Extract the (X, Y) coordinate from the center of the cell holding the provided text.  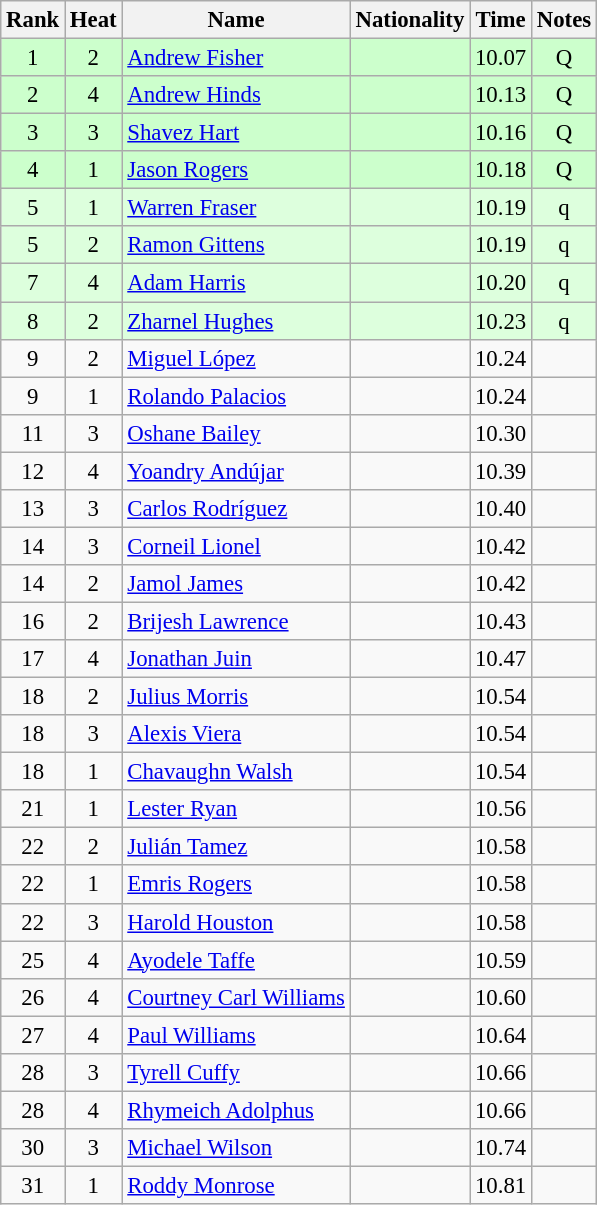
Rhymeich Adolphus (236, 1110)
Roddy Monrose (236, 1185)
10.13 (501, 95)
10.40 (501, 509)
10.18 (501, 170)
Courtney Carl Williams (236, 997)
Heat (94, 20)
10.47 (501, 659)
Yoandry Andújar (236, 471)
Andrew Hinds (236, 95)
10.30 (501, 433)
10.56 (501, 809)
12 (33, 471)
Corneil Lionel (236, 546)
Carlos Rodríguez (236, 509)
Rank (33, 20)
10.43 (501, 621)
8 (33, 321)
16 (33, 621)
11 (33, 433)
Lester Ryan (236, 809)
Brijesh Lawrence (236, 621)
10.23 (501, 321)
Tyrell Cuffy (236, 1073)
Notes (564, 20)
30 (33, 1148)
25 (33, 960)
Harold Houston (236, 922)
Paul Williams (236, 1035)
10.64 (501, 1035)
10.81 (501, 1185)
Oshane Bailey (236, 433)
Time (501, 20)
Shavez Hart (236, 133)
Ayodele Taffe (236, 960)
Name (236, 20)
Julián Tamez (236, 847)
Jonathan Juin (236, 659)
10.16 (501, 133)
21 (33, 809)
Rolando Palacios (236, 396)
26 (33, 997)
Chavaughn Walsh (236, 772)
10.59 (501, 960)
10.39 (501, 471)
Alexis Viera (236, 734)
Andrew Fisher (236, 58)
Miguel López (236, 358)
31 (33, 1185)
Zharnel Hughes (236, 321)
Jamol James (236, 584)
Julius Morris (236, 697)
Warren Fraser (236, 208)
7 (33, 283)
10.74 (501, 1148)
10.20 (501, 283)
10.07 (501, 58)
Jason Rogers (236, 170)
17 (33, 659)
Ramon Gittens (236, 245)
Adam Harris (236, 283)
Emris Rogers (236, 885)
Michael Wilson (236, 1148)
27 (33, 1035)
Nationality (410, 20)
13 (33, 509)
10.60 (501, 997)
